Capture the cell that displays the provided text and extract its (x, y) central coordinate. 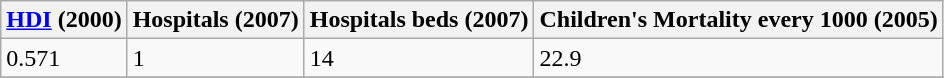
HDI (2000) (64, 20)
14 (419, 58)
Children's Mortality every 1000 (2005) (738, 20)
1 (216, 58)
22.9 (738, 58)
Hospitals beds (2007) (419, 20)
Hospitals (2007) (216, 20)
0.571 (64, 58)
